Extract the [X, Y] coordinate from the center of the cell holding the provided text.  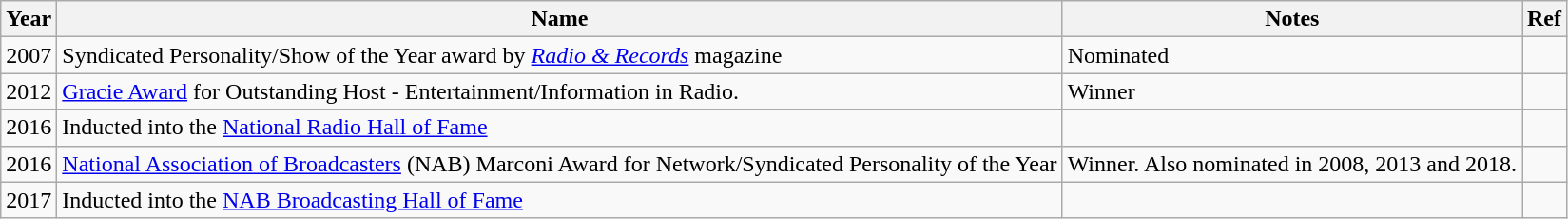
Syndicated Personality/Show of the Year award by Radio & Records magazine [559, 55]
2017 [29, 200]
Gracie Award for Outstanding Host - Entertainment/Information in Radio. [559, 91]
2012 [29, 91]
Inducted into the NAB Broadcasting Hall of Fame [559, 200]
Winner. Also nominated in 2008, 2013 and 2018. [1291, 164]
Ref [1544, 19]
Inducted into the National Radio Hall of Fame [559, 128]
Nominated [1291, 55]
Name [559, 19]
Winner [1291, 91]
2007 [29, 55]
Notes [1291, 19]
Year [29, 19]
National Association of Broadcasters (NAB) Marconi Award for Network/Syndicated Personality of the Year [559, 164]
